Pinpoint the cell where the given text exists, returning its (x, y) midpoint coordinate. 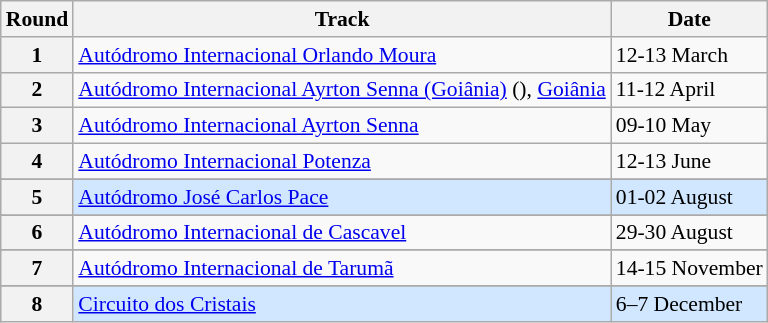
12-13 June (690, 162)
12-13 March (690, 55)
Autódromo José Carlos Pace (342, 197)
Autódromo Internacional de Cascavel (342, 233)
1 (38, 55)
Autódromo Internacional Orlando Moura (342, 55)
Track (342, 19)
6 (38, 233)
11-12 April (690, 90)
4 (38, 162)
Date (690, 19)
Circuito dos Cristais (342, 304)
Round (38, 19)
Autódromo Internacional de Tarumã (342, 269)
29-30 August (690, 233)
5 (38, 197)
2 (38, 90)
8 (38, 304)
Autódromo Internacional Ayrton Senna (Goiânia) (), Goiânia (342, 90)
3 (38, 126)
01-02 August (690, 197)
09-10 May (690, 126)
6–7 December (690, 304)
14-15 November (690, 269)
7 (38, 269)
Autódromo Internacional Potenza (342, 162)
Autódromo Internacional Ayrton Senna (342, 126)
